Return the [X, Y] coordinate for the center point of the cell that contains the specified text.  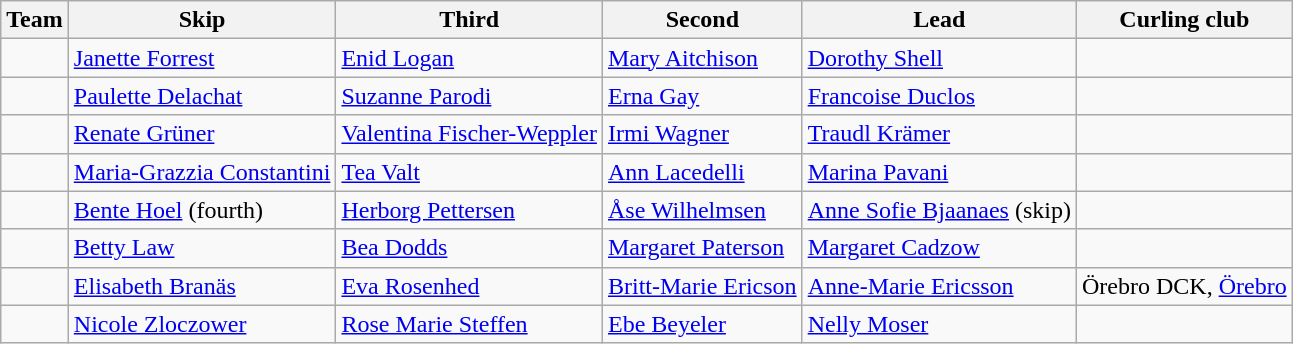
Anne-Marie Ericsson [939, 286]
Dorothy Shell [939, 58]
Eva Rosenhed [470, 286]
Traudl Krämer [939, 134]
Marina Pavani [939, 172]
Margaret Cadzow [939, 248]
Åse Wilhelmsen [702, 210]
Team [35, 20]
Maria-Grazzia Constantini [202, 172]
Valentina Fischer-Weppler [470, 134]
Irmi Wagner [702, 134]
Elisabeth Branäs [202, 286]
Janette Forrest [202, 58]
Bea Dodds [470, 248]
Renate Grüner [202, 134]
Francoise Duclos [939, 96]
Mary Aitchison [702, 58]
Curling club [1184, 20]
Margaret Paterson [702, 248]
Betty Law [202, 248]
Paulette Delachat [202, 96]
Ann Lacedelli [702, 172]
Rose Marie Steffen [470, 324]
Anne Sofie Bjaanaes (skip) [939, 210]
Erna Gay [702, 96]
Nicole Zloczower [202, 324]
Lead [939, 20]
Nelly Moser [939, 324]
Bente Hoel (fourth) [202, 210]
Herborg Pettersen [470, 210]
Enid Logan [470, 58]
Second [702, 20]
Örebro DCK, Örebro [1184, 286]
Ebe Beyeler [702, 324]
Suzanne Parodi [470, 96]
Third [470, 20]
Skip [202, 20]
Tea Valt [470, 172]
Britt-Marie Ericson [702, 286]
